Capture the cell that displays the provided text and extract its [X, Y] central coordinate. 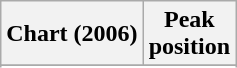
Chart (2006) [72, 34]
Peakposition [189, 34]
